For the text-containing cell, return its midpoint in [x, y] coordinate format. 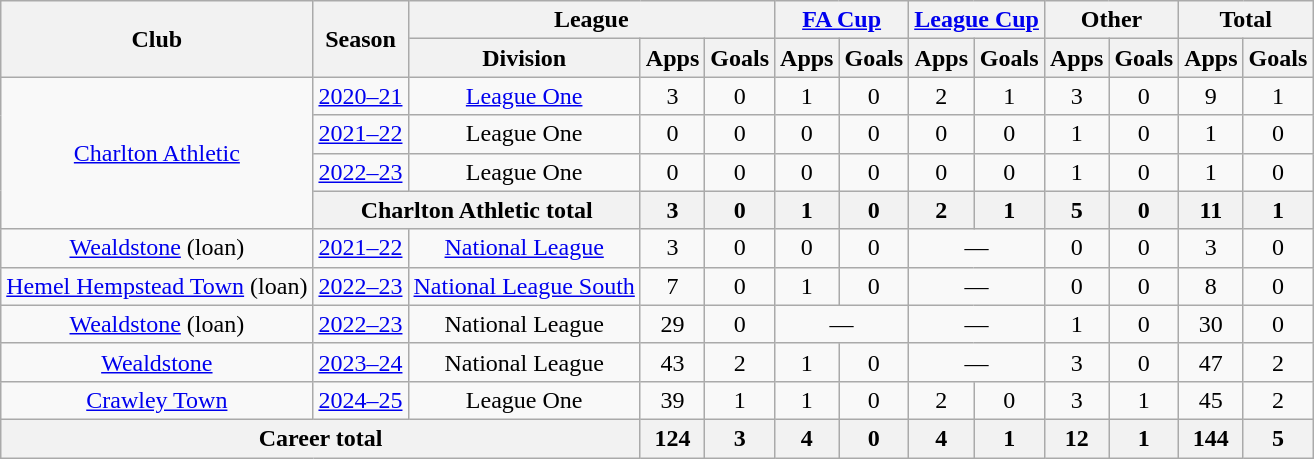
League [592, 20]
43 [672, 362]
Wealdstone [157, 362]
29 [672, 324]
League Cup [977, 20]
Other [1111, 20]
FA Cup [842, 20]
39 [672, 400]
National League South [524, 286]
9 [1211, 96]
45 [1211, 400]
Club [157, 39]
Charlton Athletic [157, 153]
Division [524, 58]
Total [1246, 20]
30 [1211, 324]
2023–24 [360, 362]
47 [1211, 362]
7 [672, 286]
2024–25 [360, 400]
Career total [321, 438]
12 [1076, 438]
Crawley Town [157, 400]
Season [360, 39]
2020–21 [360, 96]
8 [1211, 286]
11 [1211, 210]
144 [1211, 438]
Charlton Athletic total [476, 210]
Hemel Hempstead Town (loan) [157, 286]
124 [672, 438]
